Identify which cell holds the provided text, then report its [X, Y] central coordinate. 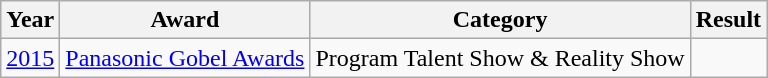
Year [30, 20]
Panasonic Gobel Awards [185, 58]
Award [185, 20]
Program Talent Show & Reality Show [500, 58]
2015 [30, 58]
Category [500, 20]
Result [728, 20]
